Detect which cell encompasses the target text, then output its [X, Y] center coordinate. 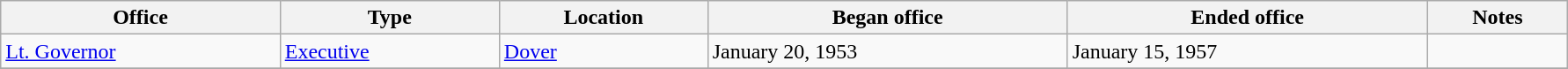
Office [141, 18]
Ended office [1248, 18]
Lt. Governor [141, 51]
Dover [604, 51]
January 15, 1957 [1248, 51]
Executive [389, 51]
Notes [1498, 18]
Type [389, 18]
Began office [887, 18]
Location [604, 18]
January 20, 1953 [887, 51]
